Search for the cell housing the specified text and yield its (X, Y) center coordinate. 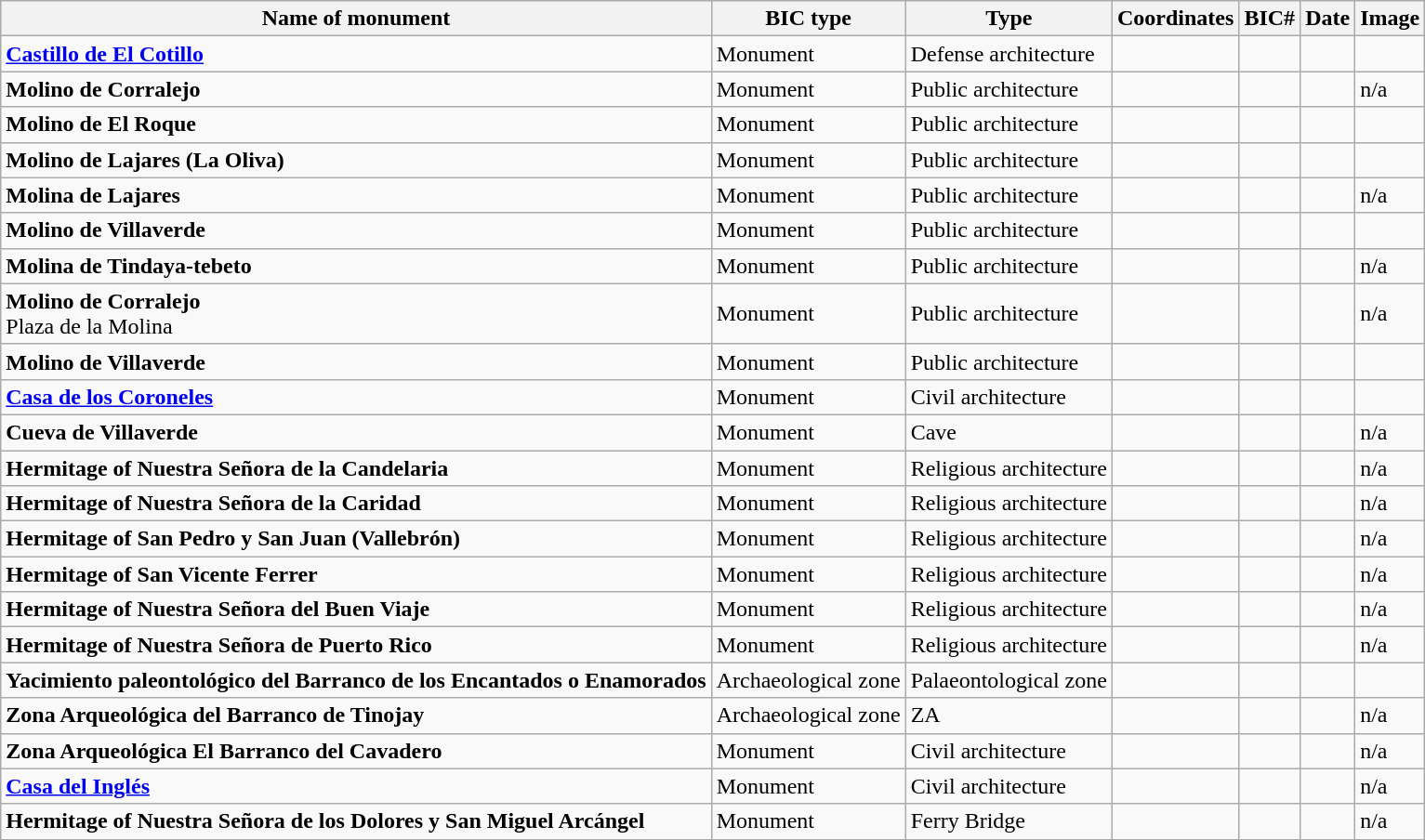
Molino de El Roque (356, 125)
Image (1391, 19)
Palaeontological zone (1009, 680)
Cave (1009, 432)
Ferry Bridge (1009, 821)
Casa de los Coroneles (356, 397)
Hermitage of Nuestra Señora de los Dolores y San Miguel Arcángel (356, 821)
Molino de Lajares (La Oliva) (356, 160)
Name of monument (356, 19)
Yacimiento paleontológico del Barranco de los Encantados o Enamorados (356, 680)
Defense architecture (1009, 54)
BIC# (1270, 19)
ZA (1009, 715)
Coordinates (1175, 19)
Hermitage of Nuestra Señora del Buen Viaje (356, 610)
Hermitage of Nuestra Señora de la Candelaria (356, 467)
Hermitage of Nuestra Señora de la Caridad (356, 504)
Type (1009, 19)
Cueva de Villaverde (356, 432)
Molina de Lajares (356, 195)
Zona Arqueológica El Barranco del Cavadero (356, 751)
Hermitage of San Pedro y San Juan (Vallebrón) (356, 539)
Castillo de El Cotillo (356, 54)
Casa del Inglés (356, 786)
BIC type (809, 19)
Molino de CorralejoPlaza de la Molina (356, 314)
Date (1327, 19)
Zona Arqueológica del Barranco de Tinojay (356, 715)
Hermitage of Nuestra Señora de Puerto Rico (356, 645)
Hermitage of San Vicente Ferrer (356, 574)
Molina de Tindaya-tebeto (356, 266)
Molino de Corralejo (356, 89)
